Locate the cell with the specified text and output its [x, y] center coordinate. 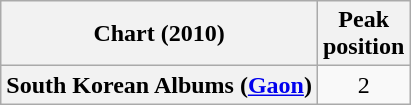
South Korean Albums (Gaon) [160, 85]
Chart (2010) [160, 34]
2 [363, 85]
Peakposition [363, 34]
